Extract the [x, y] coordinate from the center of the cell holding the provided text.  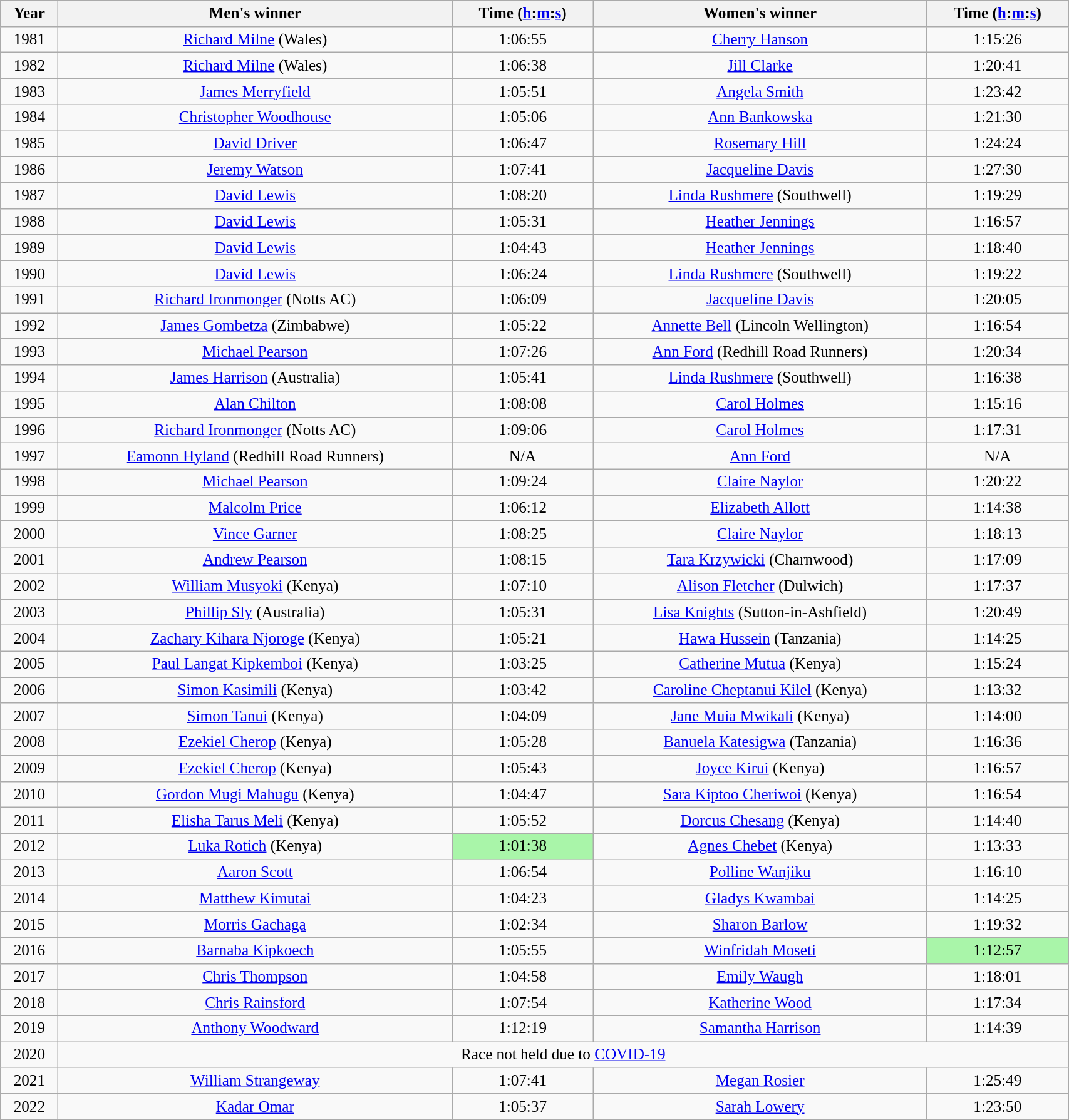
James Harrison (Australia) [256, 378]
1:06:12 [523, 508]
Eamonn Hyland (Redhill Road Runners) [256, 456]
Aaron Scott [256, 873]
Christopher Woodhouse [256, 118]
1:20:05 [998, 300]
1993 [29, 352]
1:17:34 [998, 1003]
1:05:55 [523, 950]
Zachary Kihara Njoroge (Kenya) [256, 638]
1:07:54 [523, 1003]
1:06:47 [523, 143]
Samantha Harrison [760, 1029]
Women's winner [760, 14]
1985 [29, 143]
1:05:06 [523, 118]
2022 [29, 1107]
2005 [29, 664]
Catherine Mutua (Kenya) [760, 664]
1991 [29, 300]
1:05:22 [523, 326]
Elisha Tarus Meli (Kenya) [256, 820]
1:23:42 [998, 91]
1990 [29, 274]
Ann Ford (Redhill Road Runners) [760, 352]
Morris Gachaga [256, 925]
1:08:20 [523, 196]
1:08:08 [523, 404]
2018 [29, 1003]
1:17:37 [998, 586]
1987 [29, 196]
Jane Muia Mwikali (Kenya) [760, 716]
1999 [29, 508]
1:07:10 [523, 586]
1:14:40 [998, 820]
2001 [29, 560]
1982 [29, 66]
Emily Waugh [760, 977]
1:16:36 [998, 742]
1983 [29, 91]
1:18:01 [998, 977]
William Strangeway [256, 1081]
Kadar Omar [256, 1107]
2009 [29, 768]
1:09:06 [523, 430]
1:06:38 [523, 66]
1986 [29, 170]
1:08:25 [523, 534]
Simon Tanui (Kenya) [256, 716]
1:24:24 [998, 143]
1989 [29, 248]
1:05:43 [523, 768]
1:05:28 [523, 742]
1:06:09 [523, 300]
1:15:26 [998, 39]
Year [29, 14]
Cherry Hanson [760, 39]
1:15:16 [998, 404]
2021 [29, 1081]
1:12:19 [523, 1029]
2002 [29, 586]
1:05:51 [523, 91]
1:07:26 [523, 352]
1:06:24 [523, 274]
James Gombetza (Zimbabwe) [256, 326]
1:20:22 [998, 482]
Gladys Kwambai [760, 898]
2004 [29, 638]
Angela Smith [760, 91]
1:05:21 [523, 638]
1:14:38 [998, 508]
1981 [29, 39]
Polline Wanjiku [760, 873]
1:16:38 [998, 378]
1988 [29, 222]
1:04:23 [523, 898]
1:20:34 [998, 352]
1:09:24 [523, 482]
1:21:30 [998, 118]
1:13:32 [998, 691]
2006 [29, 691]
Dorcus Chesang (Kenya) [760, 820]
2020 [29, 1055]
Simon Kasimili (Kenya) [256, 691]
Annette Bell (Lincoln Wellington) [760, 326]
1:08:15 [523, 560]
Malcolm Price [256, 508]
1:04:43 [523, 248]
1:25:49 [998, 1081]
Anthony Woodward [256, 1029]
Vince Garner [256, 534]
Alan Chilton [256, 404]
2019 [29, 1029]
1:27:30 [998, 170]
Tara Krzywicki (Charnwood) [760, 560]
Ann Ford [760, 456]
1:04:47 [523, 794]
William Musyoki (Kenya) [256, 586]
1:17:09 [998, 560]
Paul Langat Kipkemboi (Kenya) [256, 664]
1984 [29, 118]
1:19:32 [998, 925]
1:05:41 [523, 378]
2008 [29, 742]
1:05:37 [523, 1107]
Agnes Chebet (Kenya) [760, 846]
2000 [29, 534]
Luka Rotich (Kenya) [256, 846]
1:18:40 [998, 248]
1:14:39 [998, 1029]
1997 [29, 456]
Banuela Katesigwa (Tanzania) [760, 742]
Chris Rainsford [256, 1003]
2003 [29, 612]
1994 [29, 378]
Joyce Kirui (Kenya) [760, 768]
1:02:34 [523, 925]
1:13:33 [998, 846]
1:12:57 [998, 950]
Race not held due to COVID-19 [564, 1055]
Chris Thompson [256, 977]
1:16:10 [998, 873]
1:19:22 [998, 274]
Ann Bankowska [760, 118]
1:03:25 [523, 664]
2010 [29, 794]
Gordon Mugi Mahugu (Kenya) [256, 794]
Megan Rosier [760, 1081]
1:14:00 [998, 716]
1:05:52 [523, 820]
Barnaba Kipkoech [256, 950]
2015 [29, 925]
Elizabeth Allott [760, 508]
David Driver [256, 143]
Rosemary Hill [760, 143]
2014 [29, 898]
1992 [29, 326]
2013 [29, 873]
1:15:24 [998, 664]
1:20:41 [998, 66]
Katherine Wood [760, 1003]
1:04:58 [523, 977]
1:18:13 [998, 534]
Andrew Pearson [256, 560]
2011 [29, 820]
2016 [29, 950]
1:06:55 [523, 39]
2012 [29, 846]
2007 [29, 716]
1996 [29, 430]
1998 [29, 482]
Sharon Barlow [760, 925]
Winfridah Moseti [760, 950]
1:20:49 [998, 612]
1:04:09 [523, 716]
Caroline Cheptanui Kilel (Kenya) [760, 691]
1:19:29 [998, 196]
Men's winner [256, 14]
1995 [29, 404]
2017 [29, 977]
Phillip Sly (Australia) [256, 612]
Lisa Knights (Sutton-in-Ashfield) [760, 612]
James Merryfield [256, 91]
1:01:38 [523, 846]
Jeremy Watson [256, 170]
1:17:31 [998, 430]
Sarah Lowery [760, 1107]
1:03:42 [523, 691]
Hawa Hussein (Tanzania) [760, 638]
Matthew Kimutai [256, 898]
1:23:50 [998, 1107]
Sara Kiptoo Cheriwoi (Kenya) [760, 794]
Alison Fletcher (Dulwich) [760, 586]
Jill Clarke [760, 66]
1:06:54 [523, 873]
